From the cell containing the given text, extract its center point as [X, Y] coordinate. 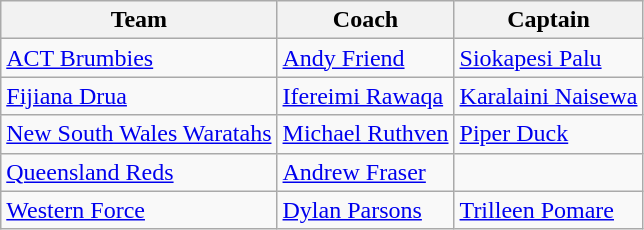
Trilleen Pomare [548, 210]
Andy Friend [366, 58]
Karalaini Naisewa [548, 96]
Coach [366, 20]
Michael Ruthven [366, 134]
Fijiana Drua [139, 96]
New South Wales Waratahs [139, 134]
Piper Duck [548, 134]
ACT Brumbies [139, 58]
Queensland Reds [139, 172]
Siokapesi Palu [548, 58]
Dylan Parsons [366, 210]
Captain [548, 20]
Andrew Fraser [366, 172]
Ifereimi Rawaqa [366, 96]
Team [139, 20]
Western Force [139, 210]
